Identify which cell holds the provided text, then report its (x, y) central coordinate. 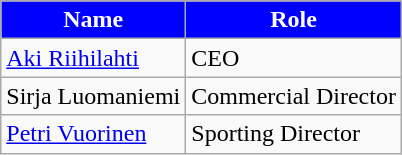
Aki Riihilahti (94, 58)
CEO (294, 58)
Sirja Luomaniemi (94, 96)
Sporting Director (294, 134)
Petri Vuorinen (94, 134)
Name (94, 20)
Role (294, 20)
Commercial Director (294, 96)
